Find where the given text appears and provide that cell's center as (X, Y) coordinate. 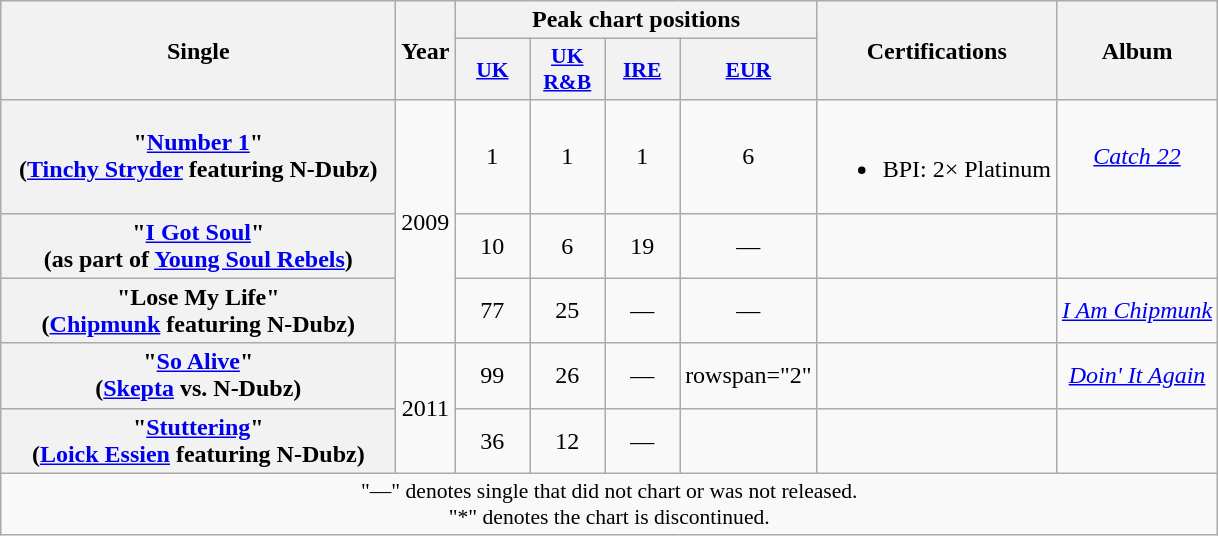
2009 (426, 222)
Album (1136, 50)
Peak chart positions (636, 20)
"Number 1"(Tinchy Stryder featuring N-Dubz) (198, 156)
"So Alive"(Skepta vs. N-Dubz) (198, 376)
BPI: 2× Platinum (936, 156)
"Lose My Life"(Chipmunk featuring N-Dubz) (198, 310)
"—" denotes single that did not chart or was not released."*" denotes the chart is discontinued. (610, 504)
"I Got Soul"(as part of Young Soul Rebels) (198, 246)
12 (568, 440)
36 (492, 440)
77 (492, 310)
rowspan="2" (749, 376)
UK (492, 70)
Certifications (936, 50)
"Stuttering"(Loick Essien featuring N-Dubz) (198, 440)
99 (492, 376)
25 (568, 310)
2011 (426, 408)
UKR&B (568, 70)
Catch 22 (1136, 156)
EUR (749, 70)
10 (492, 246)
19 (642, 246)
Year (426, 50)
Single (198, 50)
Doin' It Again (1136, 376)
IRE (642, 70)
I Am Chipmunk (1136, 310)
26 (568, 376)
